Identify which cell holds the provided text, then report its (x, y) central coordinate. 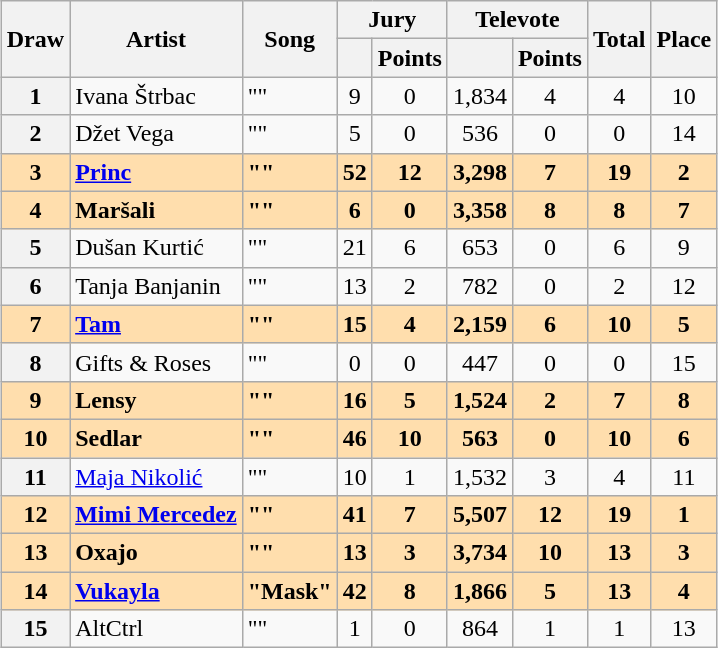
AltCtrl (156, 629)
Song (290, 39)
653 (480, 248)
46 (354, 438)
864 (480, 629)
Draw (35, 39)
52 (354, 172)
Džet Vega (156, 134)
1,532 (480, 477)
Dušan Kurtić (156, 248)
3,734 (480, 553)
Tanja Banjanin (156, 286)
Princ (156, 172)
16 (354, 400)
Oxajo (156, 553)
Total (619, 39)
Gifts & Roses (156, 362)
21 (354, 248)
1,866 (480, 591)
Sedlar (156, 438)
41 (354, 515)
447 (480, 362)
Maja Nikolić (156, 477)
Maršali (156, 210)
536 (480, 134)
Jury (392, 20)
Mimi Mercedez (156, 515)
Vukayla (156, 591)
782 (480, 286)
Televote (517, 20)
Artist (156, 39)
Ivana Štrbac (156, 96)
Place (684, 39)
Lensy (156, 400)
3,358 (480, 210)
1,524 (480, 400)
563 (480, 438)
2,159 (480, 324)
42 (354, 591)
1,834 (480, 96)
"Mask" (290, 591)
3,298 (480, 172)
Tam (156, 324)
5,507 (480, 515)
